Determine the [x, y] coordinate at the center of the cell enclosing the given text.  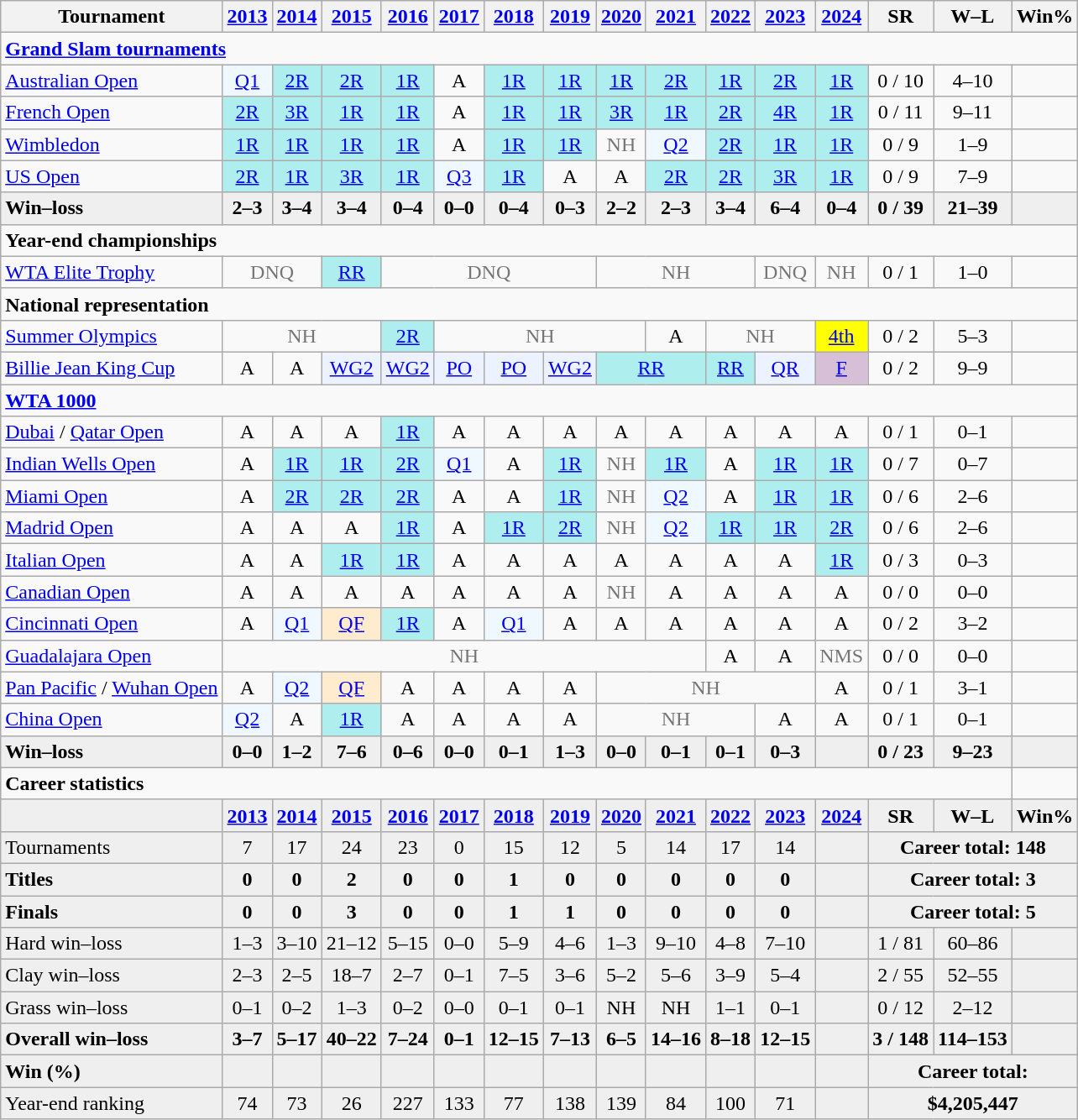
Wimbledon [112, 144]
QR [786, 368]
1–2 [297, 751]
Pan Pacific / Wuhan Open [112, 688]
5–9 [514, 944]
Grand Slam tournaments [539, 49]
Overall win–loss [112, 1039]
Italian Open [112, 560]
133 [458, 1103]
18–7 [351, 976]
5–4 [786, 976]
9–9 [973, 368]
21–39 [973, 208]
15 [514, 847]
3–6 [569, 976]
7–9 [973, 176]
Cincinnati Open [112, 624]
84 [675, 1103]
Win (%) [112, 1071]
4–6 [569, 944]
6–5 [621, 1039]
9–11 [973, 113]
2 [351, 879]
Clay win–loss [112, 976]
5–17 [297, 1039]
21–12 [351, 944]
2–5 [297, 976]
Billie Jean King Cup [112, 368]
Year-end championships [539, 240]
0 / 12 [901, 1007]
WTA 1000 [539, 400]
100 [730, 1103]
7–13 [569, 1039]
US Open [112, 176]
French Open [112, 113]
Canadian Open [112, 592]
14–16 [675, 1039]
Titles [112, 879]
Career total: [973, 1071]
3 / 148 [901, 1039]
4–8 [730, 944]
26 [351, 1103]
5–2 [621, 976]
1 / 81 [901, 944]
Career total: 148 [973, 847]
WTA Elite Trophy [112, 272]
Australian Open [112, 81]
Madrid Open [112, 528]
73 [297, 1103]
Career total: 3 [973, 879]
7 [247, 847]
4–10 [973, 81]
40–22 [351, 1039]
7–24 [408, 1039]
0 / 7 [901, 464]
Career total: 5 [973, 911]
0 / 39 [901, 208]
4R [786, 113]
Indian Wells Open [112, 464]
114–153 [973, 1039]
0 / 10 [901, 81]
Guadalajara Open [112, 656]
Grass win–loss [112, 1007]
0–7 [973, 464]
74 [247, 1103]
3–9 [730, 976]
Hard win–loss [112, 944]
7–10 [786, 944]
52–55 [973, 976]
9–10 [675, 944]
7–6 [351, 751]
Q3 [458, 176]
5–6 [675, 976]
National representation [539, 304]
24 [351, 847]
5–3 [973, 336]
Summer Olympics [112, 336]
139 [621, 1103]
1–0 [973, 272]
Tournaments [112, 847]
Career statistics [506, 783]
1–1 [730, 1007]
5 [621, 847]
3–2 [973, 624]
China Open [112, 720]
3–10 [297, 944]
12 [569, 847]
0 / 23 [901, 751]
138 [569, 1103]
2–7 [408, 976]
2–12 [973, 1007]
227 [408, 1103]
9–23 [973, 751]
1–9 [973, 144]
0 / 11 [901, 113]
0 / 3 [901, 560]
7–5 [514, 976]
Miami Open [112, 496]
0–6 [408, 751]
NMS [841, 656]
Year-end ranking [112, 1103]
71 [786, 1103]
$4,205,447 [973, 1103]
Finals [112, 911]
5–15 [408, 944]
3–1 [973, 688]
2 / 55 [901, 976]
60–86 [973, 944]
8–18 [730, 1039]
F [841, 368]
4th [841, 336]
23 [408, 847]
6–4 [786, 208]
2–2 [621, 208]
Tournament [112, 17]
3 [351, 911]
77 [514, 1103]
Dubai / Qatar Open [112, 432]
3–7 [247, 1039]
